Find where the given text appears and provide that cell's center as (x, y) coordinate. 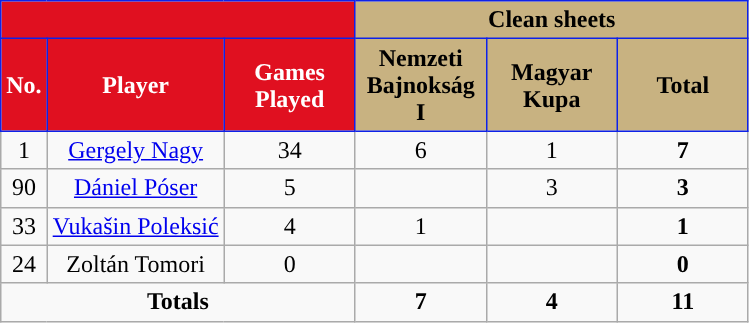
Zoltán Tomori (136, 264)
Player (136, 85)
33 (24, 226)
34 (290, 150)
6 (420, 150)
Totals (178, 302)
5 (290, 188)
Clean sheets (552, 20)
Dániel Póser (136, 188)
Vukašin Poleksić (136, 226)
Total (682, 85)
Nemzeti Bajnokság I (420, 85)
Gergely Nagy (136, 150)
No. (24, 85)
11 (682, 302)
Magyar Kupa (552, 85)
Games Played (290, 85)
90 (24, 188)
24 (24, 264)
